Return (x, y) of the center of cell containing provided text 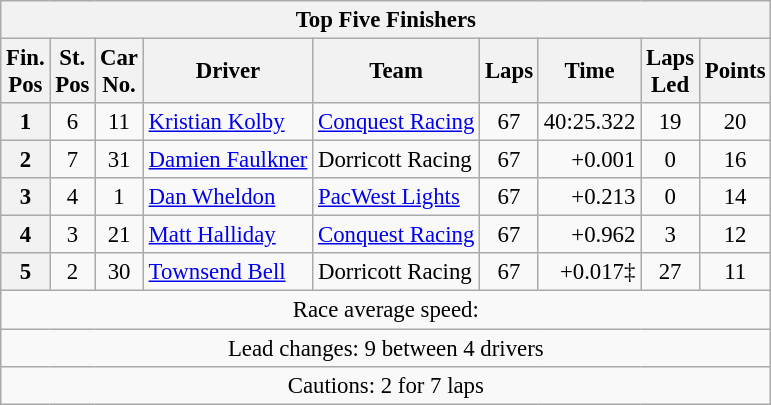
14 (734, 197)
30 (120, 273)
31 (120, 160)
21 (120, 235)
Top Five Finishers (386, 20)
27 (670, 273)
Townsend Bell (228, 273)
20 (734, 122)
Laps (510, 72)
St.Pos (72, 72)
+0.001 (589, 160)
40:25.322 (589, 122)
Lead changes: 9 between 4 drivers (386, 348)
Damien Faulkner (228, 160)
Kristian Kolby (228, 122)
PacWest Lights (396, 197)
+0.962 (589, 235)
19 (670, 122)
5 (26, 273)
12 (734, 235)
Time (589, 72)
16 (734, 160)
Matt Halliday (228, 235)
Points (734, 72)
CarNo. (120, 72)
7 (72, 160)
Cautions: 2 for 7 laps (386, 385)
+0.017‡ (589, 273)
Driver (228, 72)
Race average speed: (386, 310)
Team (396, 72)
+0.213 (589, 197)
6 (72, 122)
LapsLed (670, 72)
Fin.Pos (26, 72)
Dan Wheldon (228, 197)
